Find where the given text appears and provide that cell's center as [x, y] coordinate. 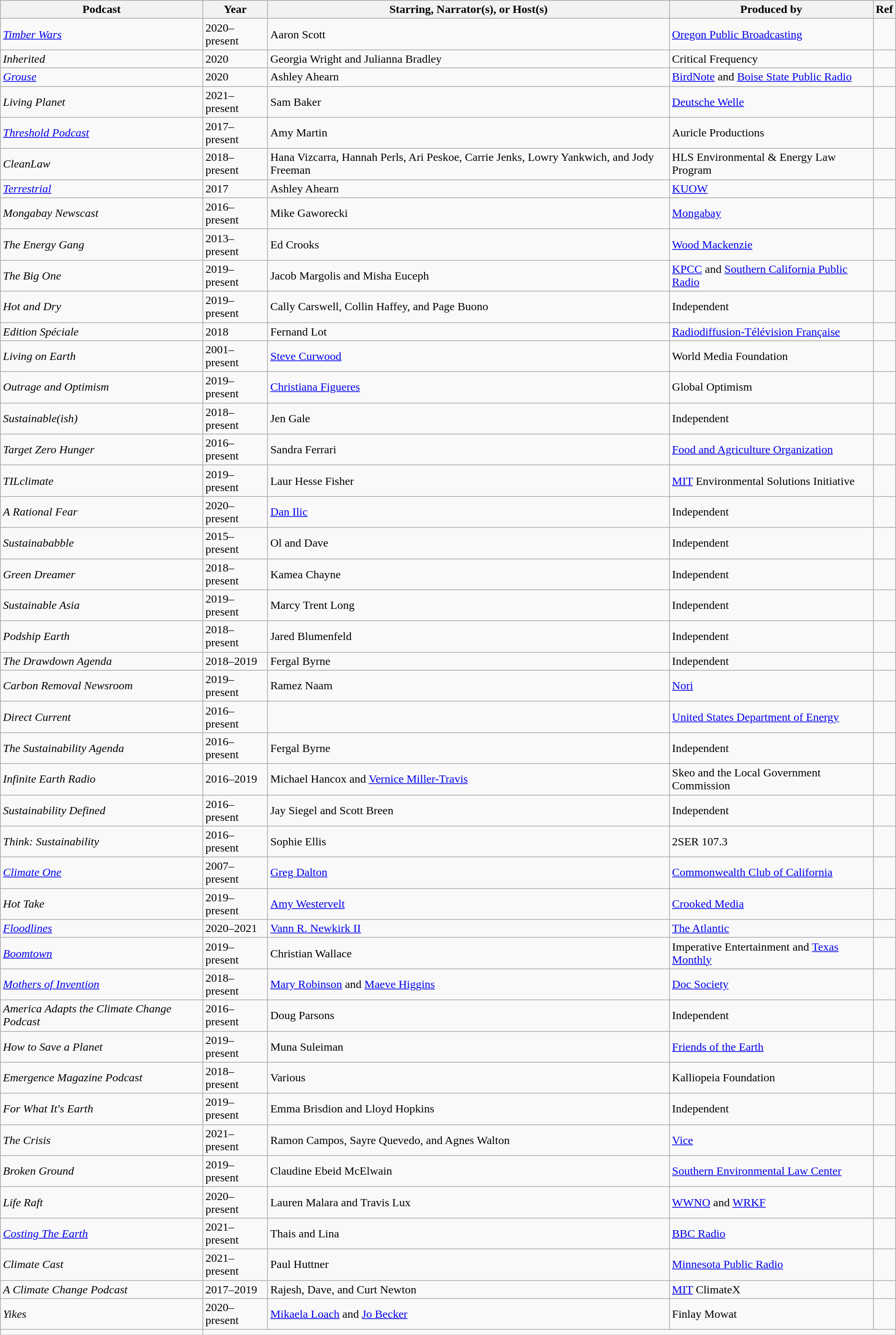
The Energy Gang [101, 244]
United States Department of Energy [772, 717]
HLS Environmental & Energy Law Program [772, 164]
Greg Dalton [468, 873]
Emergence Magazine Podcast [101, 1078]
Rajesh, Dave, and Curt Newton [468, 1289]
Life Raft [101, 1202]
Living Planet [101, 101]
America Adapts the Climate Change Podcast [101, 1016]
Doc Society [772, 984]
Direct Current [101, 717]
Muna Suleiman [468, 1046]
Friends of the Earth [772, 1046]
Various [468, 1078]
Infinite Earth Radio [101, 779]
Crooked Media [772, 904]
BBC Radio [772, 1233]
Wood Mackenzie [772, 244]
World Media Foundation [772, 356]
Southern Environmental Law Center [772, 1171]
The Atlantic [772, 929]
WWNO and WRKF [772, 1202]
Mongabay Newscast [101, 213]
MIT ClimateX [772, 1289]
Doug Parsons [468, 1016]
Climate One [101, 873]
Grouse [101, 77]
Christiana Figueres [468, 388]
Jacob Margolis and Misha Euceph [468, 276]
CleanLaw [101, 164]
2016–2019 [235, 779]
KUOW [772, 189]
The Crisis [101, 1140]
Broken Ground [101, 1171]
2020–2021 [235, 929]
Climate Cast [101, 1265]
Mike Gaworecki [468, 213]
Dan Ilic [468, 512]
Jen Gale [468, 418]
Sustainable(ish) [101, 418]
Ramez Naam [468, 685]
2SER 107.3 [772, 841]
Claudine Ebeid McElwain [468, 1171]
Hot Take [101, 904]
Imperative Entertainment and Texas Monthly [772, 954]
Kalliopeia Foundation [772, 1078]
Sustainability Defined [101, 810]
Mary Robinson and Maeve Higgins [468, 984]
Vice [772, 1140]
Outrage and Optimism [101, 388]
Auricle Productions [772, 133]
TILclimate [101, 481]
Commonwealth Club of California [772, 873]
Sam Baker [468, 101]
Michael Hancox and Vernice Miller-Travis [468, 779]
Nori [772, 685]
Mothers of Invention [101, 984]
Yikes [101, 1314]
Deutsche Welle [772, 101]
Georgia Wright and Julianna Bradley [468, 59]
Ol and Dave [468, 543]
Inherited [101, 59]
Sandra Ferrari [468, 450]
The Sustainability Agenda [101, 748]
Sophie Ellis [468, 841]
The Big One [101, 276]
Costing The Earth [101, 1233]
Oregon Public Broadcasting [772, 34]
Green Dreamer [101, 574]
A Climate Change Podcast [101, 1289]
Marcy Trent Long [468, 605]
Skeo and the Local Government Commission [772, 779]
Boomtown [101, 954]
Amy Martin [468, 133]
Laur Hesse Fisher [468, 481]
Ramon Campos, Sayre Quevedo, and Agnes Walton [468, 1140]
2013–present [235, 244]
Hana Vizcarra, Hannah Perls, Ari Peskoe, Carrie Jenks, Lowry Yankwich, and Jody Freeman [468, 164]
For What It's Earth [101, 1109]
Starring, Narrator(s), or Host(s) [468, 10]
Hot and Dry [101, 306]
Target Zero Hunger [101, 450]
Paul Huttner [468, 1265]
Ref [885, 10]
How to Save a Planet [101, 1046]
2015–present [235, 543]
Podcast [101, 10]
Podship Earth [101, 637]
Minnesota Public Radio [772, 1265]
2017 [235, 189]
A Rational Fear [101, 512]
Think: Sustainability [101, 841]
2018 [235, 332]
Lauren Malara and Travis Lux [468, 1202]
Radiodiffusion-Télévision Française [772, 332]
2007–present [235, 873]
Jared Blumenfeld [468, 637]
The Drawdown Agenda [101, 661]
Sustainable Asia [101, 605]
Produced by [772, 10]
Critical Frequency [772, 59]
Terrestrial [101, 189]
Edition Spéciale [101, 332]
Floodlines [101, 929]
Global Optimism [772, 388]
MIT Environmental Solutions Initiative [772, 481]
Cally Carswell, Collin Haffey, and Page Buono [468, 306]
Aaron Scott [468, 34]
Sustainababble [101, 543]
Carbon Removal Newsroom [101, 685]
Vann R. Newkirk II [468, 929]
2017–present [235, 133]
BirdNote and Boise State Public Radio [772, 77]
Thais and Lina [468, 1233]
Kamea Chayne [468, 574]
Mikaela Loach and Jo Becker [468, 1314]
KPCC and Southern California Public Radio [772, 276]
Emma Brisdion and Lloyd Hopkins [468, 1109]
Threshold Podcast [101, 133]
Amy Westervelt [468, 904]
Steve Curwood [468, 356]
Food and Agriculture Organization [772, 450]
Ed Crooks [468, 244]
Christian Wallace [468, 954]
2018–2019 [235, 661]
Finlay Mowat [772, 1314]
Jay Siegel and Scott Breen [468, 810]
Timber Wars [101, 34]
Fernand Lot [468, 332]
2017–2019 [235, 1289]
Mongabay [772, 213]
2001–present [235, 356]
Living on Earth [101, 356]
Year [235, 10]
